Pinpoint the cell where the given text exists, returning its [x, y] midpoint coordinate. 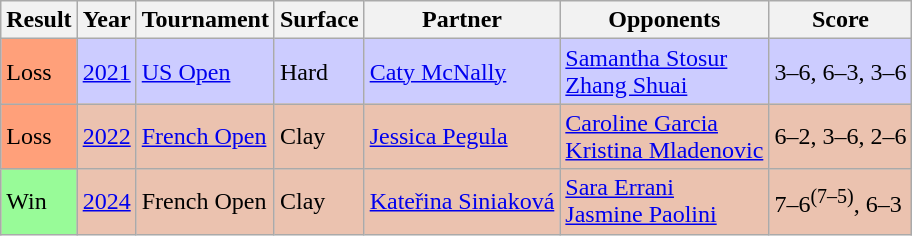
Samantha Stosur Zhang Shuai [664, 72]
Kateřina Siniaková [462, 202]
Sara Errani Jasmine Paolini [664, 202]
Score [840, 20]
Win [39, 202]
Surface [319, 20]
Jessica Pegula [462, 136]
Opponents [664, 20]
Year [106, 20]
7–6(7–5), 6–3 [840, 202]
US Open [205, 72]
Tournament [205, 20]
Caty McNally [462, 72]
Caroline Garcia Kristina Mladenovic [664, 136]
2022 [106, 136]
Result [39, 20]
2024 [106, 202]
Hard [319, 72]
2021 [106, 72]
6–2, 3–6, 2–6 [840, 136]
Partner [462, 20]
3–6, 6–3, 3–6 [840, 72]
